Return [X, Y] of the center of cell containing provided text 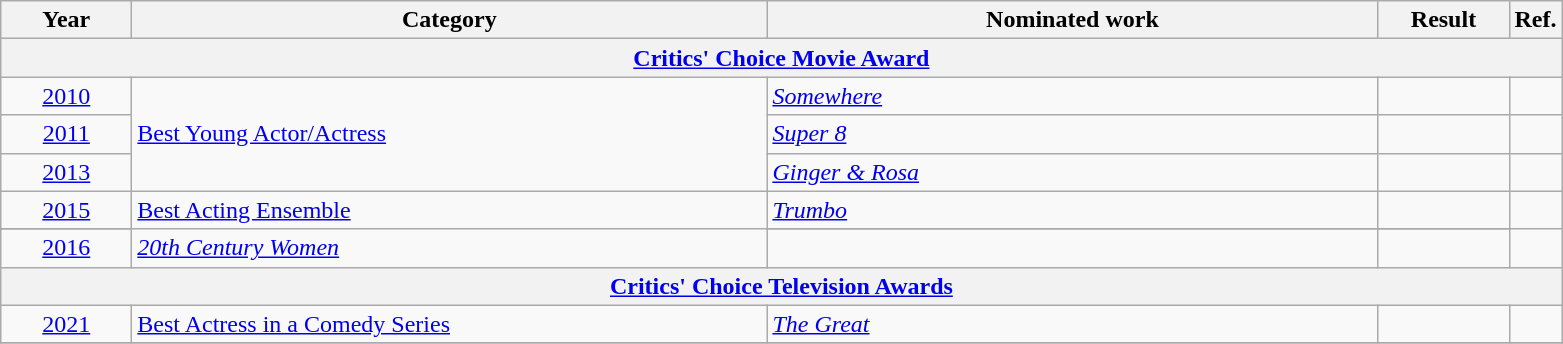
2013 [66, 172]
Ref. [1536, 20]
Year [66, 20]
Best Young Actor/Actress [450, 134]
Best Acting Ensemble [450, 210]
Critics' Choice Movie Award [782, 58]
20th Century Women [450, 248]
Category [450, 20]
Super 8 [1072, 134]
Trumbo [1072, 210]
Nominated work [1072, 20]
Best Actress in a Comedy Series [450, 324]
Critics' Choice Television Awards [782, 286]
2015 [66, 210]
Ginger & Rosa [1072, 172]
Result [1444, 20]
The Great [1072, 324]
2016 [66, 248]
2011 [66, 134]
2010 [66, 96]
Somewhere [1072, 96]
2021 [66, 324]
